Determine the (x, y) coordinate at the center of the cell enclosing the given text.  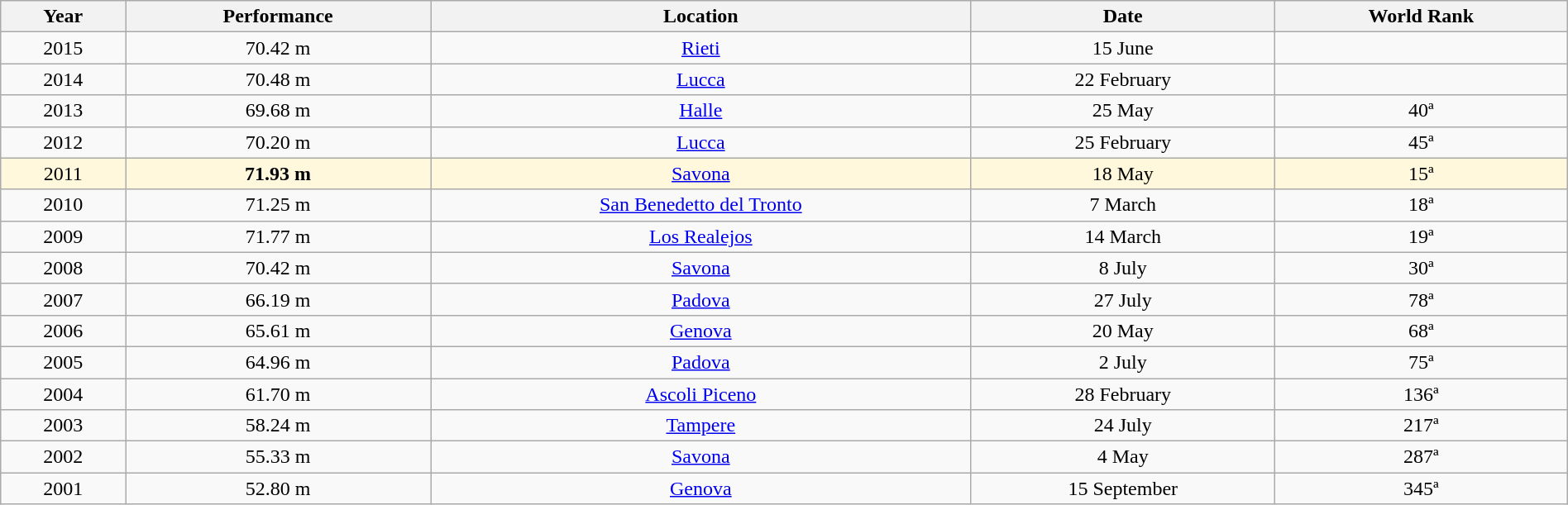
45ª (1421, 142)
65.61 m (278, 331)
70.48 m (278, 79)
Year (63, 17)
70.20 m (278, 142)
World Rank (1421, 17)
25 May (1123, 111)
2011 (63, 174)
71.25 m (278, 205)
7 March (1123, 205)
15 June (1123, 48)
52.80 m (278, 488)
2014 (63, 79)
64.96 m (278, 362)
2008 (63, 268)
2013 (63, 111)
71.93 m (278, 174)
27 July (1123, 299)
2007 (63, 299)
61.70 m (278, 394)
15 September (1123, 488)
68ª (1421, 331)
Rieti (701, 48)
2005 (63, 362)
Performance (278, 17)
19ª (1421, 236)
287ª (1421, 457)
20 May (1123, 331)
14 March (1123, 236)
24 July (1123, 426)
4 May (1123, 457)
2001 (63, 488)
Location (701, 17)
78ª (1421, 299)
22 February (1123, 79)
2015 (63, 48)
71.77 m (278, 236)
58.24 m (278, 426)
2002 (63, 457)
28 February (1123, 394)
Tampere (701, 426)
66.19 m (278, 299)
Halle (701, 111)
2004 (63, 394)
Los Realejos (701, 236)
2 July (1123, 362)
Date (1123, 17)
2010 (63, 205)
2003 (63, 426)
69.68 m (278, 111)
San Benedetto del Tronto (701, 205)
40ª (1421, 111)
75ª (1421, 362)
55.33 m (278, 457)
217ª (1421, 426)
Ascoli Piceno (701, 394)
2009 (63, 236)
2006 (63, 331)
30ª (1421, 268)
136ª (1421, 394)
15ª (1421, 174)
25 February (1123, 142)
345ª (1421, 488)
18 May (1123, 174)
18ª (1421, 205)
8 July (1123, 268)
2012 (63, 142)
